Find where the given text appears and provide that cell's center as (x, y) coordinate. 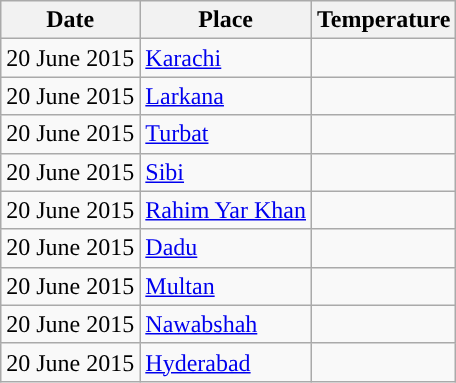
Rahim Yar Khan (226, 210)
Sibi (226, 172)
Hyderabad (226, 362)
Larkana (226, 96)
Turbat (226, 134)
Date (70, 20)
Dadu (226, 248)
Multan (226, 286)
Nawabshah (226, 324)
Karachi (226, 58)
Place (226, 20)
Temperature (384, 20)
